From the cell containing the given text, extract its center point as [x, y] coordinate. 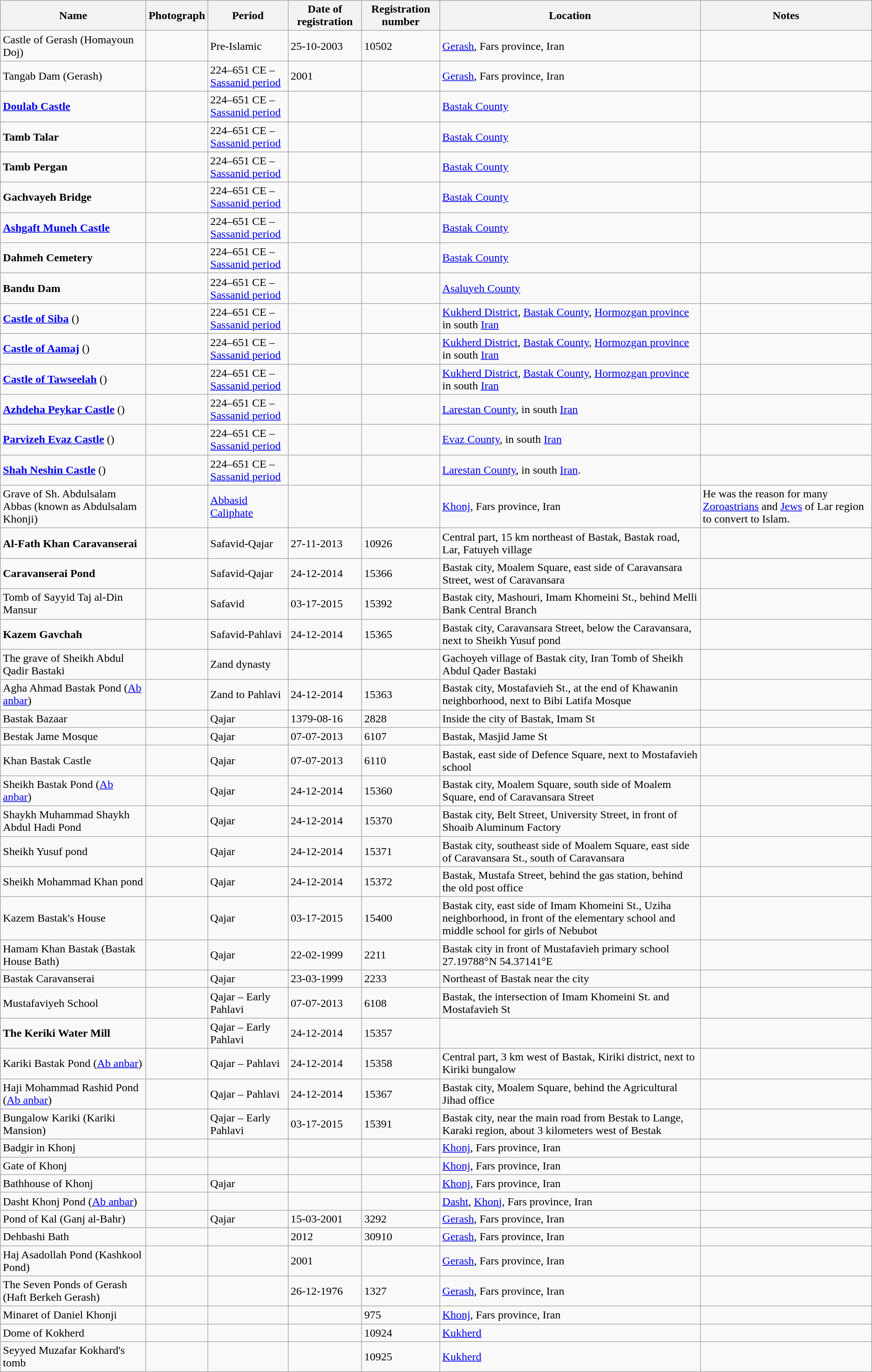
Gate of Khonj [74, 1166]
Hamam Khan Bastak (Bastak House Bath) [74, 955]
Bastak city, Moalem Square, behind the Agricultural Jihad office [570, 1094]
22-02-1999 [325, 955]
Gachvayeh Bridge [74, 197]
Zand dynasty [248, 664]
15367 [401, 1094]
15363 [401, 695]
Bandu Dam [74, 288]
25-10-2003 [325, 46]
Castle of Tawseelah () [74, 379]
Abbasid Caliphate [248, 507]
Bastak city, Moalem Square, south side of Moalem Square, end of Caravansara Street [570, 791]
Dome of Kokherd [74, 1333]
Azhdeha Peykar Castle () [74, 410]
Castle of Siba () [74, 319]
Northeast of Bastak near the city [570, 979]
The Keriki Water Mill [74, 1033]
2233 [401, 979]
Dahmeh Cemetery [74, 258]
Kariki Bastak Pond (Ab anbar) [74, 1064]
Shah Neshin Castle () [74, 470]
Larestan County, in south Iran. [570, 470]
Date of registration [325, 16]
10925 [401, 1357]
Khan Bastak Castle [74, 760]
Bastak city, near the main road from Bestak to Lange, Karaki region, about 3 kilometers west of Bestak [570, 1124]
Tangab Dam (Gerash) [74, 76]
15365 [401, 634]
Bastak, the intersection of Imam Khomeini St. and Mostafavieh St [570, 1003]
6110 [401, 760]
15392 [401, 604]
Bastak, Mustafa Street, behind the gas station, behind the old post office [570, 882]
1327 [401, 1291]
Bastak city, Mashouri, Imam Khomeini St., behind Melli Bank Central Branch [570, 604]
Tamb Talar [74, 137]
3292 [401, 1219]
Mustafaviyeh School [74, 1003]
Central part, 3 km west of Bastak, Kiriki district, next to Kiriki bungalow [570, 1064]
Evaz County, in south Iran [570, 440]
Dasht, Khonj, Fars province, Iran [570, 1201]
Bathhouse of Khonj [74, 1183]
23-03-1999 [325, 979]
15358 [401, 1064]
Kazem Gavchah [74, 634]
Bastak city, southeast side of Moalem Square, east side of Caravansara St., south of Caravansara [570, 851]
Haji Mohammad Rashid Pond (Ab anbar) [74, 1094]
Safavid [248, 604]
Bastak Bazaar [74, 719]
30910 [401, 1236]
Bungalow Kariki (Kariki Mansion) [74, 1124]
10926 [401, 543]
Shaykh Muhammad Shaykh Abdul Hadi Pond [74, 821]
He was the reason for many Zoroastrians and Jews of Lar region to convert to Islam. [786, 507]
2828 [401, 719]
Bastak, east side of Defence Square, next to Mostafavieh school [570, 760]
Notes [786, 16]
27-11-2013 [325, 543]
Dasht Khonj Pond (Ab anbar) [74, 1201]
2211 [401, 955]
Photograph [177, 16]
Pond of Kal (Ganj al-Bahr) [74, 1219]
Dehbashi Bath [74, 1236]
Sheikh Yusuf pond [74, 851]
Tomb of Sayyid Taj al-Din Mansur [74, 604]
Al-Fath Khan Caravanserai [74, 543]
Location [570, 16]
Bastak city in front of Mustafavieh primary school27.19788°N 54.37141°E [570, 955]
Name [74, 16]
Sheikh Mohammad Khan pond [74, 882]
Caravanserai Pond [74, 574]
Registration number [401, 16]
Haj Asadollah Pond (Kashkool Pond) [74, 1260]
6108 [401, 1003]
15372 [401, 882]
Castle of Gerash (Homayoun Doj) [74, 46]
Kazem Bastak's House [74, 918]
Bastak Caravanserai [74, 979]
Bastak, Masjid Jame St [570, 736]
15366 [401, 574]
Sheikh Bastak Pond (Ab anbar) [74, 791]
Castle of Aamaj () [74, 348]
Bastak city, Moalem Square, east side of Caravansara Street, west of Caravansara [570, 574]
15-03-2001 [325, 1219]
Bastak city, Belt Street, University Street, in front of Shoaib Aluminum Factory [570, 821]
10502 [401, 46]
26-12-1976 [325, 1291]
Pre-Islamic [248, 46]
Safavid-Pahlavi [248, 634]
Doulab Castle [74, 106]
15400 [401, 918]
Agha Ahmad Bastak Pond (Ab anbar) [74, 695]
Badgir in Khonj [74, 1148]
6107 [401, 736]
15360 [401, 791]
The Seven Ponds of Gerash (Haft Berkeh Gerash) [74, 1291]
15370 [401, 821]
Bastak city, Caravansara Street, below the Caravansara, next to Sheikh Yusuf pond [570, 634]
Ashgaft Muneh Castle [74, 227]
Bastak city, east side of Imam Khomeini St., Uziha neighborhood, in front of the elementary school and middle school for girls of Nebubot [570, 918]
Gachoyeh village of Bastak city, Iran Tomb of Sheikh Abdul Qader Bastaki [570, 664]
Bastak city, Mostafavieh St., at the end of Khawanin neighborhood, next to Bibi Latifa Mosque [570, 695]
Zand to Pahlavi [248, 695]
Tamb Pergan [74, 167]
Inside the city of Bastak, Imam St [570, 719]
10924 [401, 1333]
Seyyed Muzafar Kokhard's tomb [74, 1357]
Bestak Jame Mosque [74, 736]
Asaluyeh County [570, 288]
15357 [401, 1033]
15371 [401, 851]
The grave of Sheikh Abdul Qadir Bastaki [74, 664]
Central part, 15 km northeast of Bastak, Bastak road, Lar, Fatuyeh village [570, 543]
15391 [401, 1124]
975 [401, 1315]
2012 [325, 1236]
1379-08-16 [325, 719]
Period [248, 16]
Minaret of Daniel Khonji [74, 1315]
Larestan County, in south Iran [570, 410]
Grave of Sh. Abdulsalam Abbas (known as Abdulsalam Khonji) [74, 507]
Parvizeh Evaz Castle () [74, 440]
